Return the (X, Y) coordinate for the center point of the cell that contains the specified text.  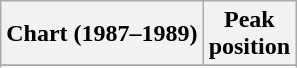
Chart (1987–1989) (102, 34)
Peakposition (249, 34)
